Find where the given text appears and provide that cell's center as (x, y) coordinate. 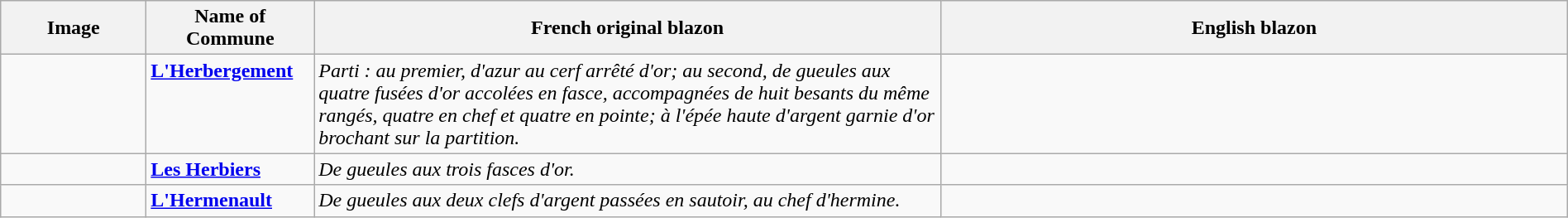
English blazon (1254, 28)
De gueules aux trois fasces d'or. (628, 169)
L'Herbergement (230, 104)
French original blazon (628, 28)
De gueules aux deux clefs d'argent passées en sautoir, au chef d'hermine. (628, 201)
Les Herbiers (230, 169)
Name of Commune (230, 28)
Image (74, 28)
L'Hermenault (230, 201)
